From the cell containing the given text, extract its center point as (X, Y) coordinate. 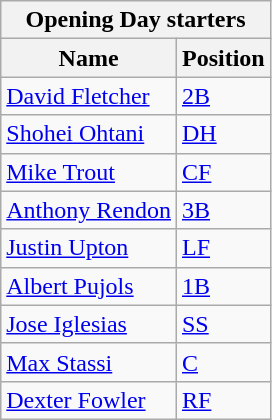
3B (223, 210)
Albert Pujols (89, 286)
RF (223, 400)
DH (223, 134)
2B (223, 96)
Anthony Rendon (89, 210)
David Fletcher (89, 96)
Name (89, 58)
SS (223, 324)
Opening Day starters (136, 20)
Dexter Fowler (89, 400)
Position (223, 58)
Mike Trout (89, 172)
Max Stassi (89, 362)
Jose Iglesias (89, 324)
LF (223, 248)
1B (223, 286)
CF (223, 172)
Justin Upton (89, 248)
C (223, 362)
Shohei Ohtani (89, 134)
